From the cell containing the given text, extract its center point as (X, Y) coordinate. 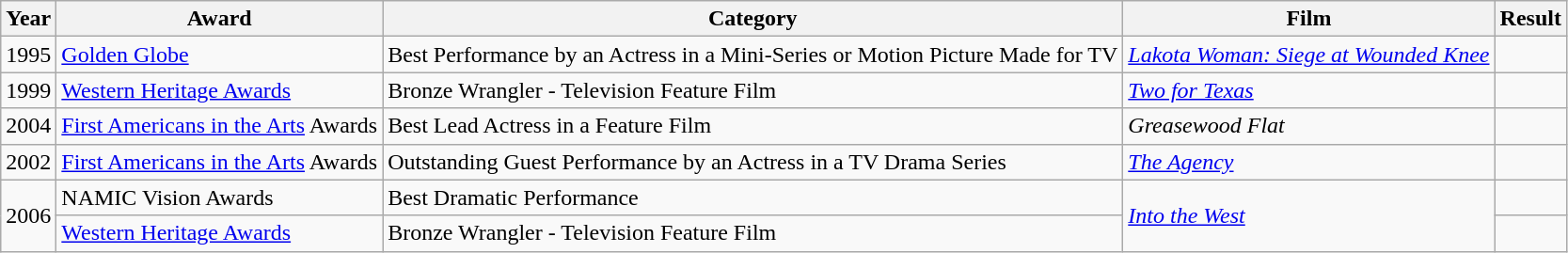
2006 (28, 215)
Award (220, 19)
Lakota Woman: Siege at Wounded Knee (1309, 55)
Year (28, 19)
Best Dramatic Performance (752, 198)
Greasewood Flat (1309, 126)
1995 (28, 55)
2004 (28, 126)
Two for Texas (1309, 90)
Best Performance by an Actress in a Mini-Series or Motion Picture Made for TV (752, 55)
Best Lead Actress in a Feature Film (752, 126)
NAMIC Vision Awards (220, 198)
The Agency (1309, 162)
Category (752, 19)
Result (1530, 19)
1999 (28, 90)
Film (1309, 19)
Golden Globe (220, 55)
Into the West (1309, 215)
Outstanding Guest Performance by an Actress in a TV Drama Series (752, 162)
2002 (28, 162)
